Capture the cell that displays the provided text and extract its [X, Y] central coordinate. 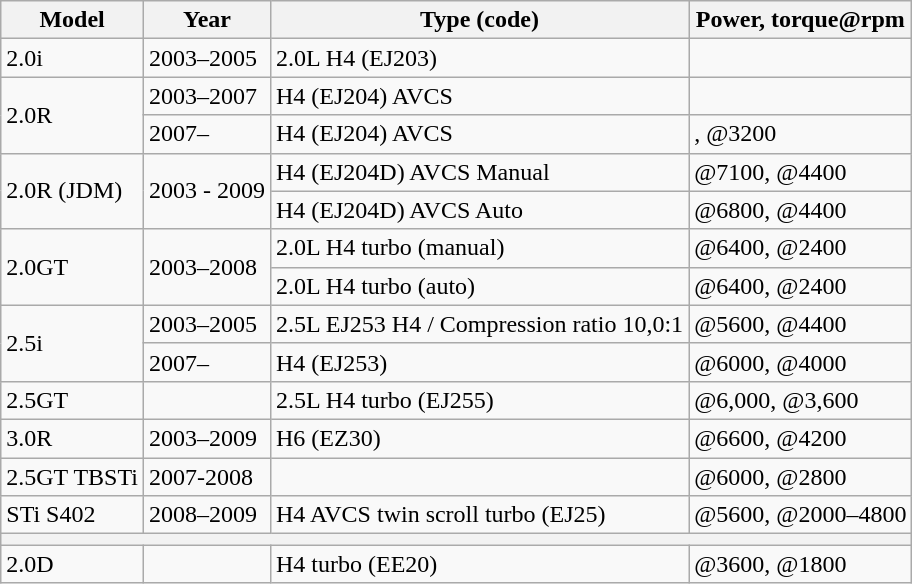
2.5L EJ253 H4 / Compression ratio 10,0:1 [479, 324]
, @3200 [800, 134]
@7100, @4400 [800, 172]
2.5L H4 turbo (EJ255) [479, 400]
2003–2009 [206, 438]
@6000, @4000 [800, 362]
@6,000, @3,600 [800, 400]
2.5GT [72, 400]
H4 AVCS twin scroll turbo (EJ25) [479, 515]
2.0L H4 turbo (auto) [479, 286]
2.0i [72, 58]
2.5GT TBSTi [72, 477]
Power, torque@rpm [800, 20]
2.0GT [72, 267]
@3600, @1800 [800, 564]
2.0D [72, 564]
2.0R (JDM) [72, 191]
2.0L H4 turbo (manual) [479, 248]
2003 - 2009 [206, 191]
2007-2008 [206, 477]
2008–2009 [206, 515]
2.0L H4 (EJ203) [479, 58]
@5600, @2000–4800 [800, 515]
3.0R [72, 438]
2.0R [72, 115]
H4 (EJ204D) AVCS Manual [479, 172]
Model [72, 20]
H4 (EJ253) [479, 362]
H4 (EJ204D) AVCS Auto [479, 210]
@5600, @4400 [800, 324]
2.5i [72, 343]
STi S402 [72, 515]
Type (code) [479, 20]
@6600, @4200 [800, 438]
@6800, @4400 [800, 210]
@6000, @2800 [800, 477]
Year [206, 20]
2003–2007 [206, 96]
2003–2008 [206, 267]
H4 turbo (EE20) [479, 564]
H6 (EZ30) [479, 438]
